Output the [x, y] coordinate of the center of the cell containing the given text.  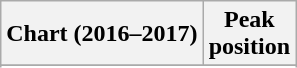
Chart (2016–2017) [102, 34]
Peakposition [249, 34]
